Capture the cell that displays the provided text and extract its (X, Y) central coordinate. 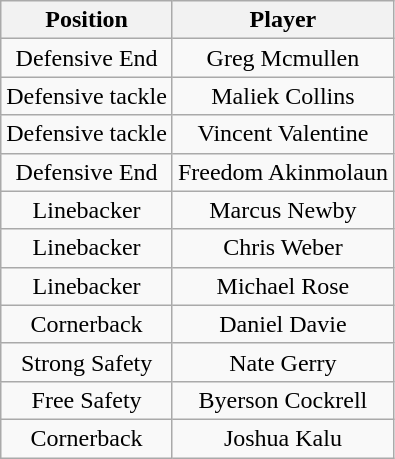
Daniel Davie (282, 324)
Byerson Cockrell (282, 400)
Joshua Kalu (282, 438)
Maliek Collins (282, 96)
Strong Safety (87, 362)
Greg Mcmullen (282, 58)
Nate Gerry (282, 362)
Vincent Valentine (282, 134)
Free Safety (87, 400)
Player (282, 20)
Position (87, 20)
Freedom Akinmolaun (282, 172)
Chris Weber (282, 248)
Marcus Newby (282, 210)
Michael Rose (282, 286)
